Scan for the cell matching the given text and deliver its (X, Y) coordinate at center. 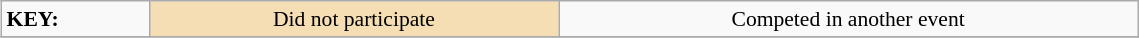
Did not participate (354, 19)
KEY: (76, 19)
Competed in another event (848, 19)
